Return [x, y] of the center of cell containing provided text 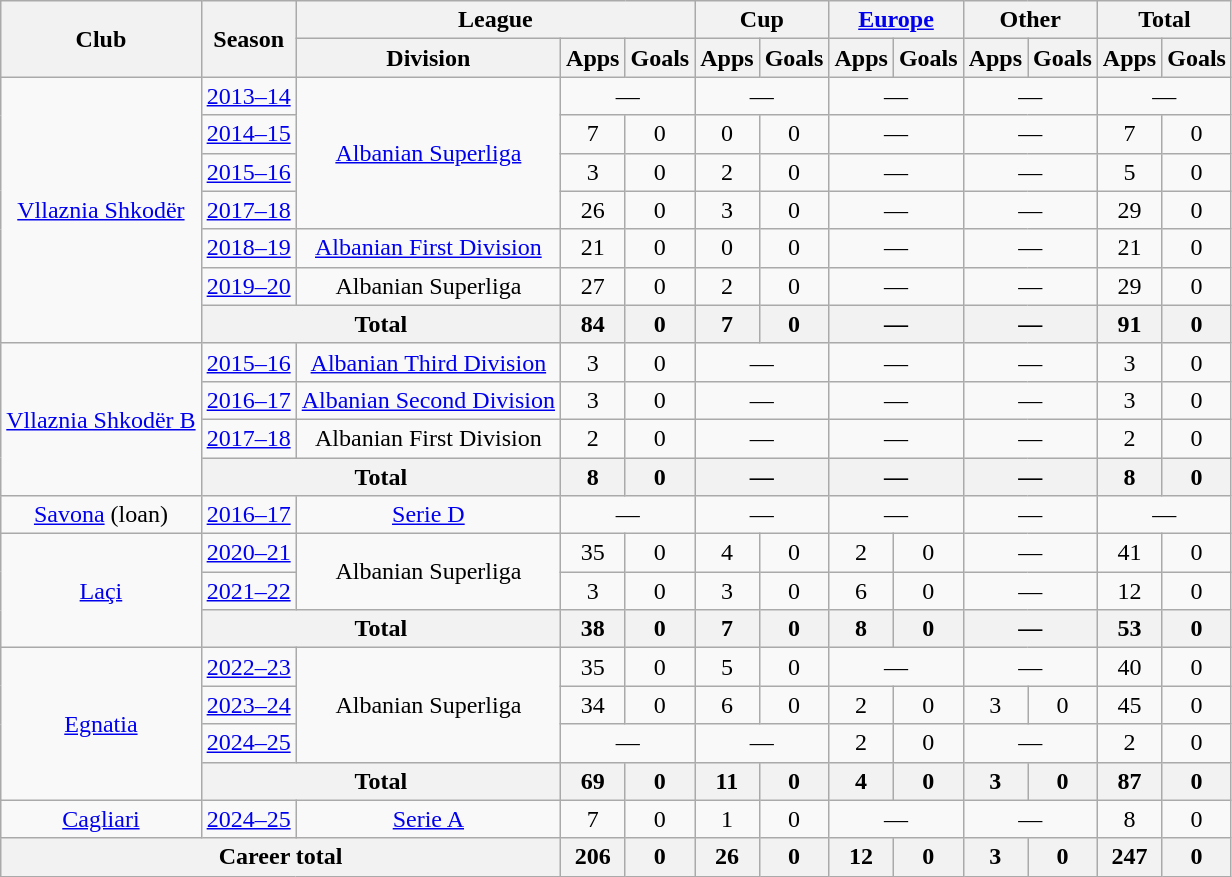
Vllaznia Shkodër B [101, 419]
34 [593, 705]
Division [428, 58]
Cup [762, 20]
Egnatia [101, 724]
Cagliari [101, 819]
1 [727, 819]
53 [1129, 629]
Career total [281, 857]
2022–23 [248, 667]
Season [248, 39]
Laçi [101, 591]
41 [1129, 553]
84 [593, 324]
2023–24 [248, 705]
Savona (loan) [101, 515]
91 [1129, 324]
2020–21 [248, 553]
87 [1129, 781]
247 [1129, 857]
Serie D [428, 515]
27 [593, 286]
206 [593, 857]
11 [727, 781]
2018–19 [248, 248]
2014–15 [248, 134]
Serie A [428, 819]
2021–22 [248, 591]
Albanian Second Division [428, 400]
Europe [896, 20]
League [496, 20]
Vllaznia Shkodër [101, 210]
2019–20 [248, 286]
40 [1129, 667]
Other [1030, 20]
Club [101, 39]
Albanian Third Division [428, 362]
2013–14 [248, 96]
45 [1129, 705]
69 [593, 781]
38 [593, 629]
